For the text-containing cell, return its midpoint in [X, Y] coordinate format. 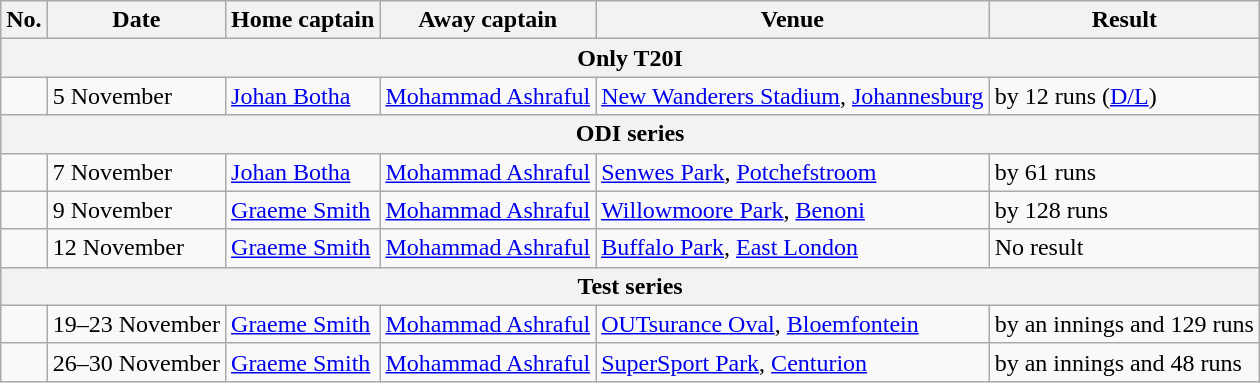
Test series [630, 286]
Home captain [303, 20]
by an innings and 48 runs [1124, 362]
Senwes Park, Potchefstroom [793, 172]
Away captain [488, 20]
by an innings and 129 runs [1124, 324]
ODI series [630, 134]
OUTsurance Oval, Bloemfontein [793, 324]
by 61 runs [1124, 172]
12 November [136, 248]
Buffalo Park, East London [793, 248]
Venue [793, 20]
Date [136, 20]
by 128 runs [1124, 210]
7 November [136, 172]
No result [1124, 248]
Only T20I [630, 58]
Result [1124, 20]
by 12 runs (D/L) [1124, 96]
New Wanderers Stadium, Johannesburg [793, 96]
19–23 November [136, 324]
26–30 November [136, 362]
9 November [136, 210]
5 November [136, 96]
Willowmoore Park, Benoni [793, 210]
SuperSport Park, Centurion [793, 362]
No. [24, 20]
